Scan for the cell matching the given text and deliver its (X, Y) coordinate at center. 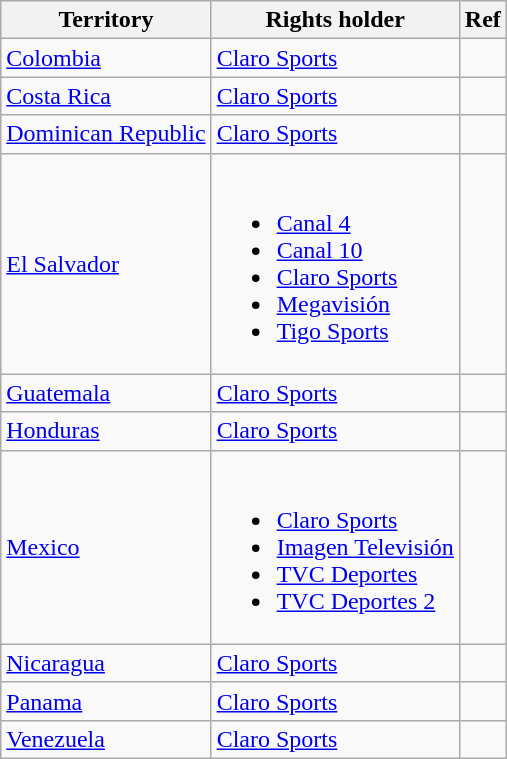
Mexico (106, 547)
Costa Rica (106, 96)
Venezuela (106, 739)
Dominican Republic (106, 134)
Honduras (106, 431)
Territory (106, 20)
Nicaragua (106, 663)
El Salvador (106, 264)
Rights holder (335, 20)
Colombia (106, 58)
Ref (482, 20)
Panama (106, 701)
Canal 4Canal 10Claro SportsMegavisiónTigo Sports (335, 264)
Claro SportsImagen TelevisiónTVC DeportesTVC Deportes 2 (335, 547)
Guatemala (106, 393)
